Find where the given text appears and provide that cell's center as (X, Y) coordinate. 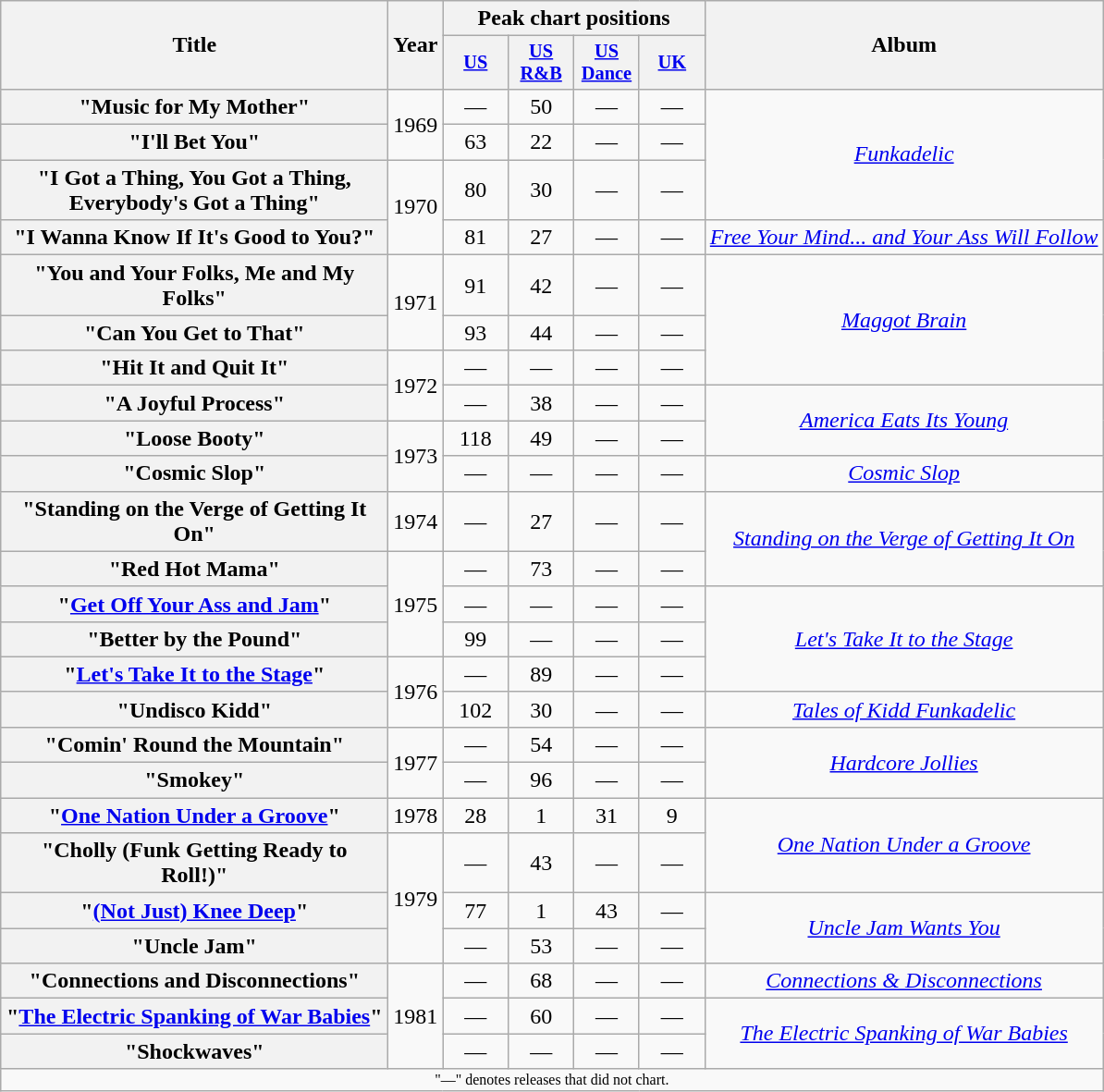
99 (475, 639)
91 (475, 285)
Title (194, 45)
US (475, 63)
"Let's Take It to the Stage" (194, 674)
"I Wanna Know If It's Good to You?" (194, 238)
22 (542, 142)
Let's Take It to the Stage (904, 639)
Year (416, 45)
"Music for My Mother" (194, 106)
Hardcore Jollies (904, 762)
USR&B (542, 63)
"—" denotes releases that did not chart. (552, 1080)
31 (607, 816)
1976 (416, 692)
Tales of Kidd Funkadelic (904, 709)
53 (542, 946)
54 (542, 744)
1971 (416, 303)
"Undisco Kidd" (194, 709)
68 (542, 981)
UK (671, 63)
1979 (416, 899)
49 (542, 438)
96 (542, 780)
1978 (416, 816)
"Cholly (Funk Getting Ready to Roll!)" (194, 864)
1981 (416, 1016)
77 (475, 911)
1972 (416, 386)
63 (475, 142)
44 (542, 333)
81 (475, 238)
"Cosmic Slop" (194, 473)
"Better by the Pound" (194, 639)
102 (475, 709)
1975 (416, 604)
1970 (416, 207)
80 (475, 190)
Connections & Disconnections (904, 981)
"Standing on the Verge of Getting It On" (194, 521)
Album (904, 45)
Cosmic Slop (904, 473)
"Can You Get to That" (194, 333)
1973 (416, 456)
118 (475, 438)
1974 (416, 521)
"The Electric Spanking of War Babies" (194, 1016)
Free Your Mind... and Your Ass Will Follow (904, 238)
"You and Your Folks, Me and My Folks" (194, 285)
"One Nation Under a Groove" (194, 816)
Uncle Jam Wants You (904, 928)
42 (542, 285)
America Eats Its Young (904, 421)
"Loose Booty" (194, 438)
USDance (607, 63)
One Nation Under a Groove (904, 845)
Funkadelic (904, 153)
"A Joyful Process" (194, 403)
73 (542, 569)
"Hit It and Quit It" (194, 368)
"Get Off Your Ass and Jam" (194, 604)
38 (542, 403)
"Comin' Round the Mountain" (194, 744)
9 (671, 816)
1969 (416, 124)
Maggot Brain (904, 320)
"Smokey" (194, 780)
"Red Hot Mama" (194, 569)
"Shockwaves" (194, 1051)
"Connections and Disconnections" (194, 981)
60 (542, 1016)
50 (542, 106)
"I'll Bet You" (194, 142)
"I Got a Thing, You Got a Thing, Everybody's Got a Thing" (194, 190)
28 (475, 816)
"Uncle Jam" (194, 946)
89 (542, 674)
Standing on the Verge of Getting It On (904, 538)
93 (475, 333)
"(Not Just) Knee Deep" (194, 911)
Peak chart positions (573, 18)
The Electric Spanking of War Babies (904, 1034)
1977 (416, 762)
